Output the (X, Y) coordinate of the center of the cell containing the given text.  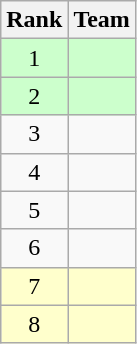
Team (102, 20)
6 (34, 248)
5 (34, 210)
7 (34, 286)
2 (34, 96)
1 (34, 58)
Rank (34, 20)
3 (34, 134)
8 (34, 324)
4 (34, 172)
